Detect which cell encompasses the target text, then output its (x, y) center coordinate. 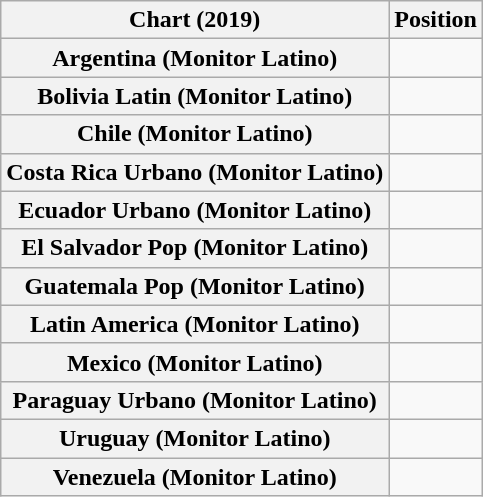
Position (436, 20)
Paraguay Urbano (Monitor Latino) (195, 400)
Guatemala Pop (Monitor Latino) (195, 286)
Bolivia Latin (Monitor Latino) (195, 96)
Latin America (Monitor Latino) (195, 324)
Ecuador Urbano (Monitor Latino) (195, 210)
El Salvador Pop (Monitor Latino) (195, 248)
Chart (2019) (195, 20)
Argentina (Monitor Latino) (195, 58)
Costa Rica Urbano (Monitor Latino) (195, 172)
Uruguay (Monitor Latino) (195, 438)
Venezuela (Monitor Latino) (195, 477)
Chile (Monitor Latino) (195, 134)
Mexico (Monitor Latino) (195, 362)
